Output the [x, y] coordinate of the center of the cell containing the given text.  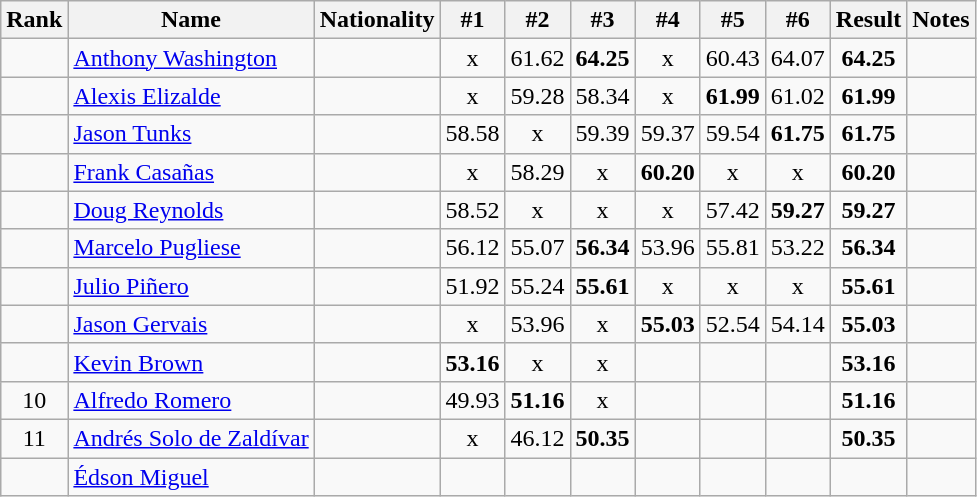
Jason Gervais [191, 324]
64.07 [798, 58]
Alfredo Romero [191, 400]
11 [34, 438]
Frank Casañas [191, 172]
55.81 [732, 248]
Alexis Elizalde [191, 96]
Kevin Brown [191, 362]
#2 [538, 20]
10 [34, 400]
58.58 [472, 134]
Julio Piñero [191, 286]
58.34 [602, 96]
Result [868, 20]
Name [191, 20]
58.29 [538, 172]
Notes [941, 20]
Édson Miguel [191, 477]
61.02 [798, 96]
Rank [34, 20]
Andrés Solo de Zaldívar [191, 438]
46.12 [538, 438]
61.62 [538, 58]
#5 [732, 20]
59.37 [668, 134]
53.22 [798, 248]
54.14 [798, 324]
59.54 [732, 134]
57.42 [732, 210]
49.93 [472, 400]
59.28 [538, 96]
#4 [668, 20]
Nationality [377, 20]
#1 [472, 20]
Marcelo Pugliese [191, 248]
#6 [798, 20]
55.24 [538, 286]
52.54 [732, 324]
55.07 [538, 248]
60.43 [732, 58]
59.39 [602, 134]
56.12 [472, 248]
Doug Reynolds [191, 210]
#3 [602, 20]
58.52 [472, 210]
Jason Tunks [191, 134]
51.92 [472, 286]
Anthony Washington [191, 58]
